Return [X, Y] of the center of cell containing provided text 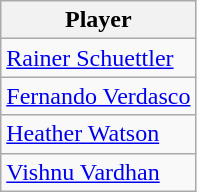
Vishnu Vardhan [98, 172]
Rainer Schuettler [98, 58]
Heather Watson [98, 134]
Player [98, 20]
Fernando Verdasco [98, 96]
